Detect which cell encompasses the target text, then output its (X, Y) center coordinate. 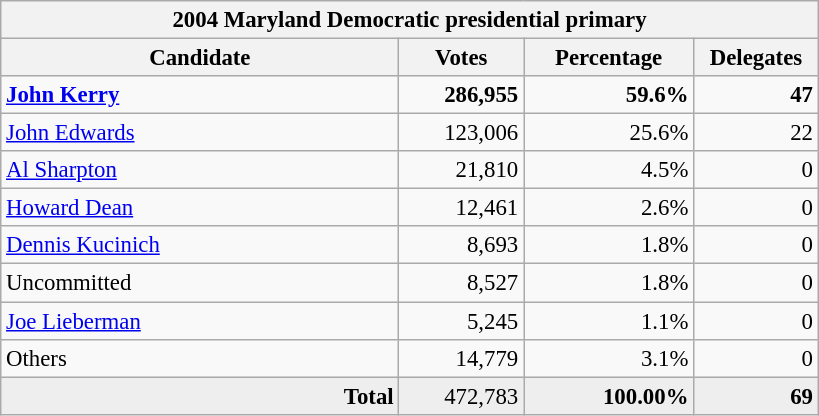
Delegates (756, 58)
22 (756, 133)
1.1% (609, 321)
21,810 (462, 170)
Total (200, 396)
2.6% (609, 208)
100.00% (609, 396)
286,955 (462, 95)
5,245 (462, 321)
John Kerry (200, 95)
25.6% (609, 133)
Candidate (200, 58)
472,783 (462, 396)
Uncommitted (200, 283)
47 (756, 95)
2004 Maryland Democratic presidential primary (410, 20)
8,693 (462, 245)
4.5% (609, 170)
14,779 (462, 358)
Votes (462, 58)
8,527 (462, 283)
Dennis Kucinich (200, 245)
Others (200, 358)
123,006 (462, 133)
Percentage (609, 58)
69 (756, 396)
12,461 (462, 208)
Howard Dean (200, 208)
Al Sharpton (200, 170)
John Edwards (200, 133)
59.6% (609, 95)
3.1% (609, 358)
Joe Lieberman (200, 321)
